From the cell containing the given text, extract its center point as [x, y] coordinate. 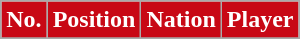
Position [94, 20]
Player [260, 20]
Nation [181, 20]
No. [24, 20]
